Scan for the cell matching the given text and deliver its (X, Y) coordinate at center. 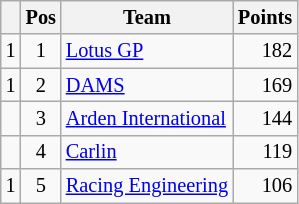
182 (265, 51)
Points (265, 17)
106 (265, 186)
5 (41, 186)
2 (41, 85)
3 (41, 118)
Carlin (147, 152)
DAMS (147, 85)
4 (41, 152)
Arden International (147, 118)
119 (265, 152)
169 (265, 85)
Pos (41, 17)
Lotus GP (147, 51)
144 (265, 118)
Team (147, 17)
Racing Engineering (147, 186)
